Pinpoint the cell where the given text exists, returning its (x, y) midpoint coordinate. 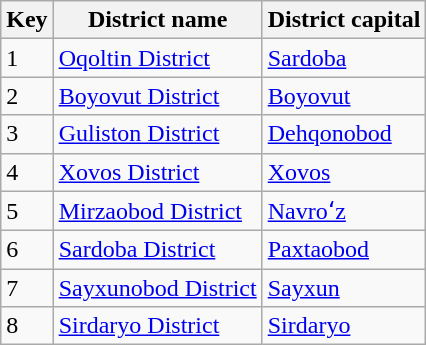
Key (27, 20)
6 (27, 250)
5 (27, 211)
Dehqonobod (344, 134)
Mirzaobod District (158, 211)
3 (27, 134)
Sayxun (344, 288)
8 (27, 326)
Xovos District (158, 172)
7 (27, 288)
1 (27, 58)
District name (158, 20)
Navroʻz (344, 211)
Oqoltin District (158, 58)
Sirdaryo (344, 326)
Boyovut (344, 96)
Sardoba District (158, 250)
Boyovut District (158, 96)
4 (27, 172)
Sardoba (344, 58)
Sirdaryo District (158, 326)
2 (27, 96)
District capital (344, 20)
Sayxunobod District (158, 288)
Guliston District (158, 134)
Paxtaobod (344, 250)
Xovos (344, 172)
